Identify which cell holds the provided text, then report its [X, Y] central coordinate. 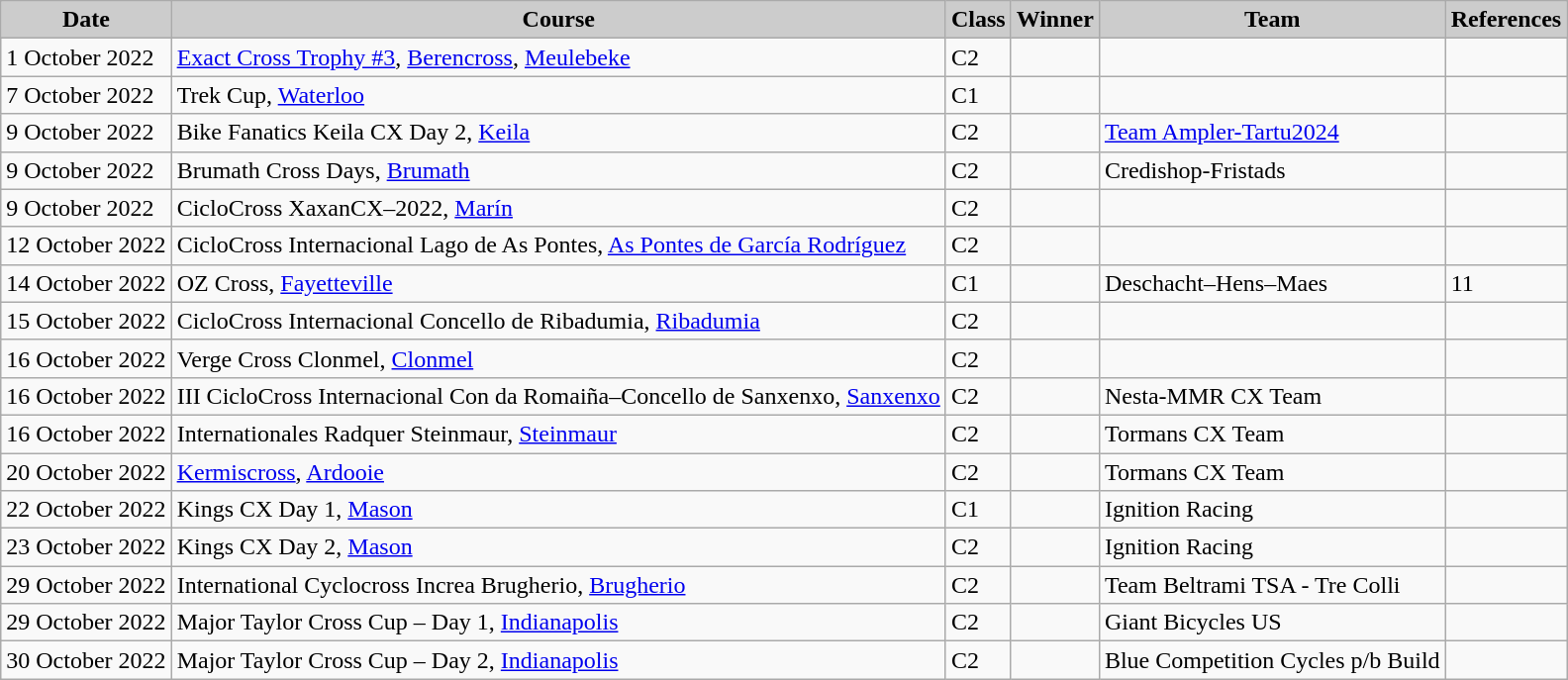
30 October 2022 [86, 660]
Internationales Radquer Steinmaur, Steinmaur [558, 434]
Major Taylor Cross Cup – Day 2, Indianapolis [558, 660]
Kings CX Day 2, Mason [558, 547]
Brumath Cross Days, Brumath [558, 170]
OZ Cross, Fayetteville [558, 283]
References [1507, 20]
11 [1507, 283]
Date [86, 20]
III CicloCross Internacional Con da Romaiña–Concello de Sanxenxo, Sanxenxo [558, 396]
Course [558, 20]
23 October 2022 [86, 547]
12 October 2022 [86, 245]
CicloCross Internacional Concello de Ribadumia, Ribadumia [558, 321]
CicloCross Internacional Lago de As Pontes, As Pontes de García Rodríguez [558, 245]
International Cyclocross Increa Brugherio, Brugherio [558, 585]
Blue Competition Cycles p/b Build [1272, 660]
Nesta-MMR CX Team [1272, 396]
Kings CX Day 1, Mason [558, 510]
Major Taylor Cross Cup – Day 1, Indianapolis [558, 623]
Winner [1055, 20]
Exact Cross Trophy #3, Berencross, Meulebeke [558, 57]
14 October 2022 [86, 283]
Credishop-Fristads [1272, 170]
1 October 2022 [86, 57]
Team [1272, 20]
Class [978, 20]
Verge Cross Clonmel, Clonmel [558, 358]
CicloCross XaxanCX–2022, Marín [558, 208]
Team Beltrami TSA - Tre Colli [1272, 585]
Team Ampler-Tartu2024 [1272, 133]
20 October 2022 [86, 472]
22 October 2022 [86, 510]
15 October 2022 [86, 321]
Bike Fanatics Keila CX Day 2, Keila [558, 133]
Deschacht–Hens–Maes [1272, 283]
Kermiscross, Ardooie [558, 472]
Trek Cup, Waterloo [558, 95]
Giant Bicycles US [1272, 623]
7 October 2022 [86, 95]
